Capture the cell that displays the provided text and extract its [X, Y] central coordinate. 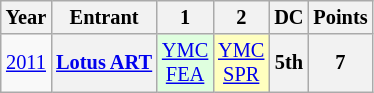
1 [185, 17]
Points [340, 17]
DC [288, 17]
Lotus ART [104, 63]
Year [26, 17]
2011 [26, 63]
7 [340, 63]
YMCSPR [241, 63]
5th [288, 63]
Entrant [104, 17]
YMCFEA [185, 63]
2 [241, 17]
